Identify which cell holds the provided text, then report its [X, Y] central coordinate. 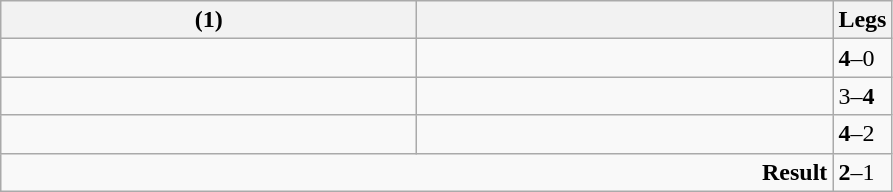
3–4 [862, 96]
2–1 [862, 172]
Legs [862, 20]
4–2 [862, 134]
4–0 [862, 58]
(1) [209, 20]
Result [417, 172]
